Return (X, Y) of the center of cell containing provided text 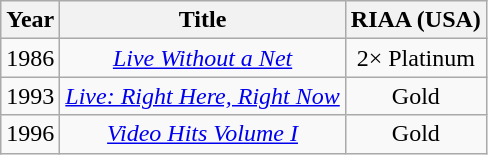
Title (202, 20)
Live Without a Net (202, 58)
Live: Right Here, Right Now (202, 96)
1996 (30, 134)
1986 (30, 58)
RIAA (USA) (416, 20)
Year (30, 20)
1993 (30, 96)
Video Hits Volume I (202, 134)
2× Platinum (416, 58)
